Locate the cell with the specified text and output its [x, y] center coordinate. 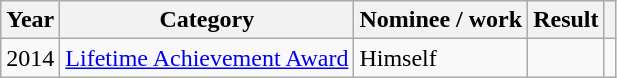
Result [566, 20]
Himself [441, 58]
Category [207, 20]
Lifetime Achievement Award [207, 58]
Nominee / work [441, 20]
2014 [30, 58]
Year [30, 20]
